Extract the [x, y] coordinate from the center of the cell holding the provided text.  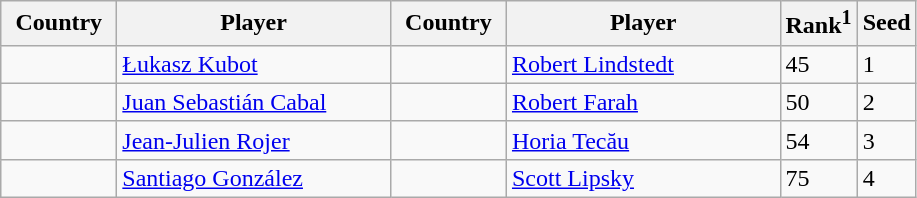
Robert Farah [643, 102]
3 [886, 140]
Horia Tecău [643, 140]
4 [886, 178]
Santiago González [254, 178]
Łukasz Kubot [254, 64]
Rank1 [818, 24]
50 [818, 102]
Jean-Julien Rojer [254, 140]
45 [818, 64]
2 [886, 102]
Scott Lipsky [643, 178]
75 [818, 178]
Seed [886, 24]
54 [818, 140]
Robert Lindstedt [643, 64]
Juan Sebastián Cabal [254, 102]
1 [886, 64]
